Provide the (x, y) coordinate of the cell's center where the given text is located.  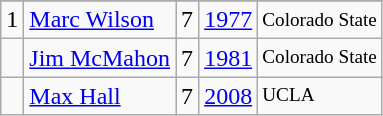
1 (12, 20)
1977 (228, 20)
UCLA (320, 96)
Max Hall (100, 96)
2008 (228, 96)
1981 (228, 58)
Jim McMahon (100, 58)
Marc Wilson (100, 20)
